Scan for the cell matching the given text and deliver its (x, y) coordinate at center. 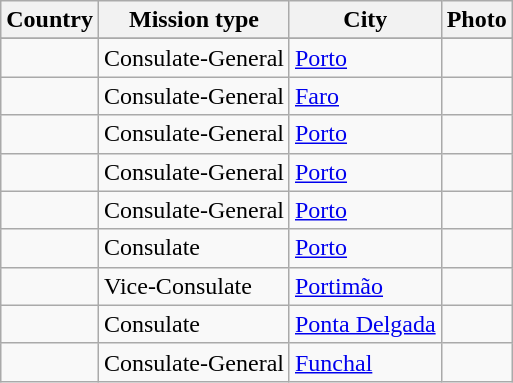
Mission type (194, 20)
Portimão (365, 286)
Ponta Delgada (365, 324)
City (365, 20)
Funchal (365, 362)
Photo (476, 20)
Country (50, 20)
Vice-Consulate (194, 286)
Faro (365, 96)
